Identify which cell holds the provided text, then report its (X, Y) central coordinate. 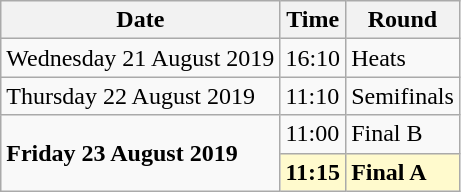
Round (403, 20)
Semifinals (403, 96)
Thursday 22 August 2019 (140, 96)
Final B (403, 134)
16:10 (313, 58)
Date (140, 20)
Time (313, 20)
Friday 23 August 2019 (140, 153)
11:10 (313, 96)
11:15 (313, 172)
Wednesday 21 August 2019 (140, 58)
11:00 (313, 134)
Final A (403, 172)
Heats (403, 58)
